Find where the given text appears and provide that cell's center as (x, y) coordinate. 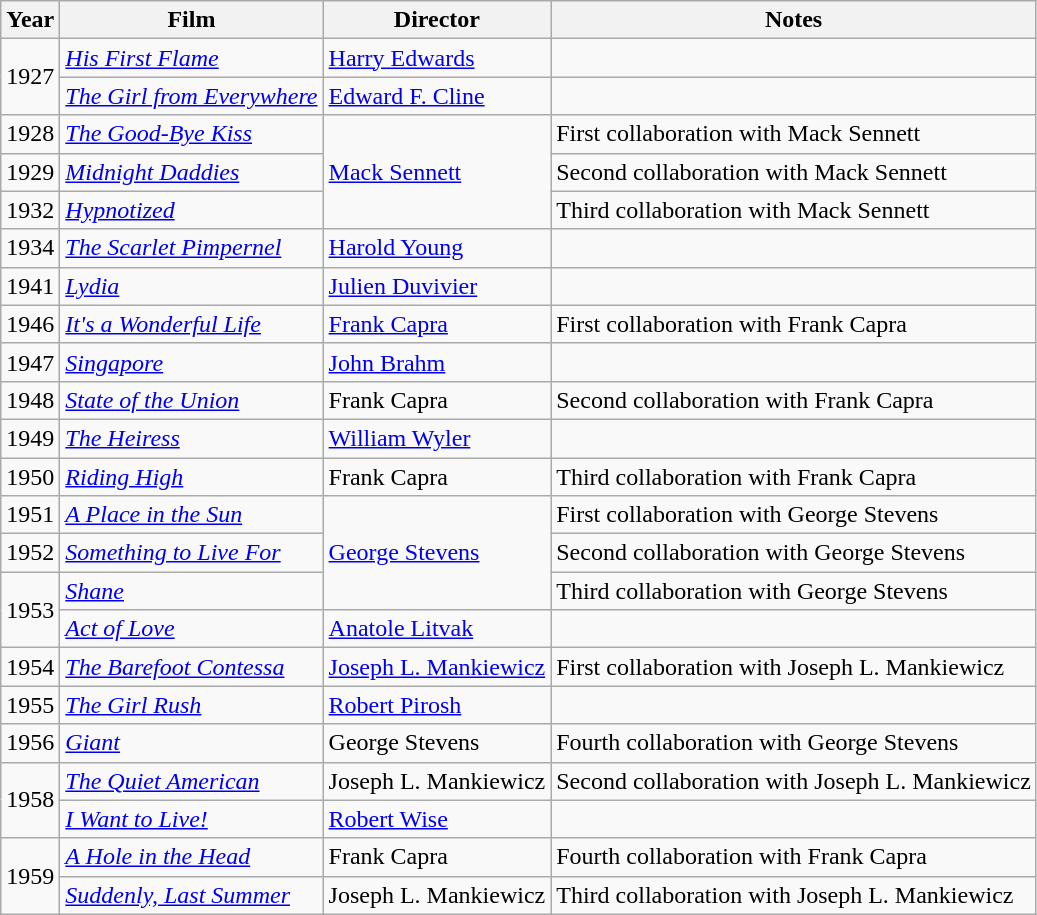
A Hole in the Head (192, 857)
His First Flame (192, 58)
1953 (30, 610)
Shane (192, 591)
Singapore (192, 362)
Fourth collaboration with George Stevens (794, 743)
A Place in the Sun (192, 515)
Third collaboration with Joseph L. Mankiewicz (794, 895)
Edward F. Cline (437, 96)
1946 (30, 324)
1958 (30, 800)
1956 (30, 743)
Third collaboration with Frank Capra (794, 477)
Lydia (192, 286)
Suddenly, Last Summer (192, 895)
1934 (30, 248)
The Good-Bye Kiss (192, 134)
The Quiet American (192, 781)
I Want to Live! (192, 819)
First collaboration with Joseph L. Mankiewicz (794, 667)
1959 (30, 876)
Riding High (192, 477)
Year (30, 20)
The Barefoot Contessa (192, 667)
Harry Edwards (437, 58)
Robert Wise (437, 819)
First collaboration with Frank Capra (794, 324)
First collaboration with Mack Sennett (794, 134)
1928 (30, 134)
1947 (30, 362)
Anatole Litvak (437, 629)
1952 (30, 553)
Act of Love (192, 629)
It's a Wonderful Life (192, 324)
Robert Pirosh (437, 705)
State of the Union (192, 400)
The Heiress (192, 438)
Hypnotized (192, 210)
1950 (30, 477)
1929 (30, 172)
Director (437, 20)
Second collaboration with George Stevens (794, 553)
Mack Sennett (437, 172)
Film (192, 20)
Notes (794, 20)
The Girl from Everywhere (192, 96)
1954 (30, 667)
First collaboration with George Stevens (794, 515)
Fourth collaboration with Frank Capra (794, 857)
1948 (30, 400)
1932 (30, 210)
The Girl Rush (192, 705)
Something to Live For (192, 553)
Harold Young (437, 248)
Third collaboration with George Stevens (794, 591)
1941 (30, 286)
Third collaboration with Mack Sennett (794, 210)
Julien Duvivier (437, 286)
Midnight Daddies (192, 172)
Giant (192, 743)
The Scarlet Pimpernel (192, 248)
1949 (30, 438)
Second collaboration with Joseph L. Mankiewicz (794, 781)
1955 (30, 705)
William Wyler (437, 438)
1927 (30, 77)
John Brahm (437, 362)
Second collaboration with Frank Capra (794, 400)
Second collaboration with Mack Sennett (794, 172)
1951 (30, 515)
